Determine the (X, Y) coordinate at the center of the cell enclosing the given text.  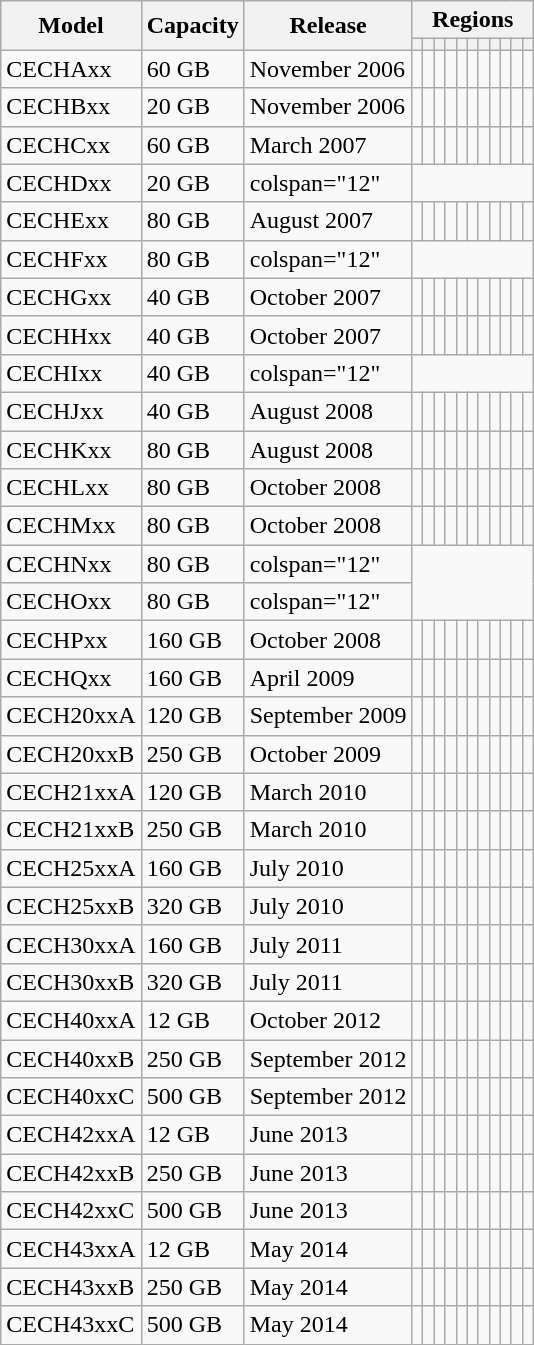
CECHLxx (71, 488)
CECHDxx (71, 183)
CECH25xxA (71, 868)
CECHMxx (71, 526)
CECHJxx (71, 411)
CECH30xxB (71, 982)
CECHPxx (71, 640)
CECH40xxB (71, 1059)
CECHKxx (71, 449)
August 2007 (328, 221)
October 2012 (328, 1020)
CECH40xxA (71, 1020)
CECH43xxA (71, 1249)
CECH40xxC (71, 1097)
CECH30xxA (71, 944)
CECHNxx (71, 564)
CECH42xxA (71, 1135)
Capacity (192, 26)
CECH20xxA (71, 716)
CECH42xxB (71, 1173)
CECHQxx (71, 678)
CECH21xxB (71, 830)
Regions (473, 20)
CECHIxx (71, 373)
CECHOxx (71, 602)
CECHCxx (71, 145)
Release (328, 26)
CECH20xxB (71, 754)
CECHGxx (71, 297)
March 2007 (328, 145)
October 2009 (328, 754)
CECH25xxB (71, 906)
CECH43xxC (71, 1325)
CECHExx (71, 221)
CECH43xxB (71, 1287)
CECH21xxA (71, 792)
CECHBxx (71, 107)
CECH42xxC (71, 1211)
September 2009 (328, 716)
April 2009 (328, 678)
Model (71, 26)
CECHFxx (71, 259)
CECHHxx (71, 335)
CECHAxx (71, 69)
